Extract the (x, y) coordinate from the center of the cell holding the provided text.  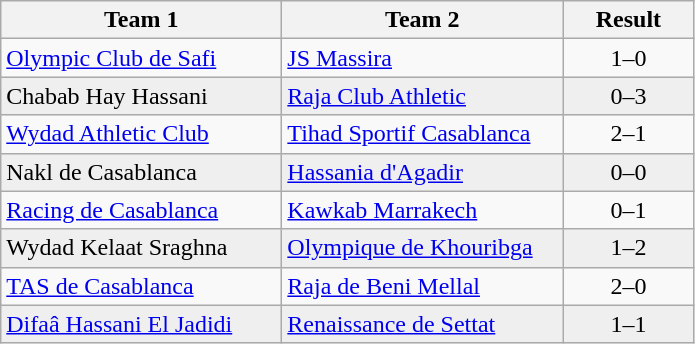
Wydad Kelaat Sraghna (142, 248)
TAS de Casablanca (142, 286)
1–0 (628, 58)
Hassania d'Agadir (422, 172)
JS Massira (422, 58)
2–0 (628, 286)
Racing de Casablanca (142, 210)
Result (628, 20)
Nakl de Casablanca (142, 172)
Difaâ Hassani El Jadidi (142, 324)
Kawkab Marrakech (422, 210)
Olympique de Khouribga (422, 248)
2–1 (628, 134)
1–1 (628, 324)
0–3 (628, 96)
Raja Club Athletic (422, 96)
Raja de Beni Mellal (422, 286)
0–0 (628, 172)
Team 2 (422, 20)
Renaissance de Settat (422, 324)
Chabab Hay Hassani (142, 96)
Team 1 (142, 20)
Olympic Club de Safi (142, 58)
0–1 (628, 210)
Wydad Athletic Club (142, 134)
Tihad Sportif Casablanca (422, 134)
1–2 (628, 248)
